Pinpoint the cell where the given text exists, returning its (X, Y) midpoint coordinate. 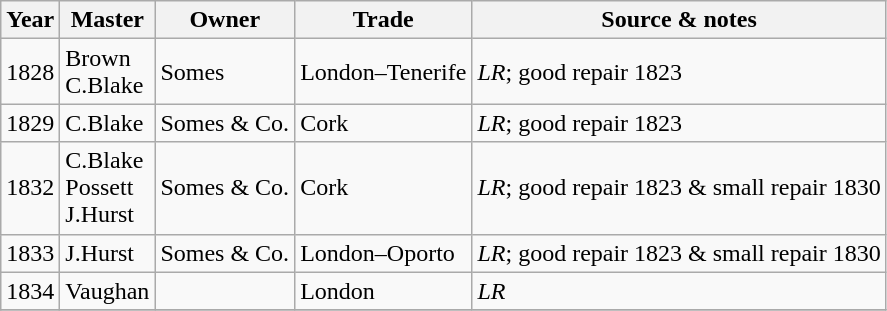
London–Oporto (384, 253)
1833 (30, 253)
1828 (30, 72)
London–Tenerife (384, 72)
J.Hurst (108, 253)
Owner (225, 20)
Somes (225, 72)
Trade (384, 20)
1834 (30, 291)
Year (30, 20)
BrownC.Blake (108, 72)
Vaughan (108, 291)
C.Blake (108, 123)
1829 (30, 123)
1832 (30, 188)
London (384, 291)
Master (108, 20)
LR (679, 291)
C.BlakePossettJ.Hurst (108, 188)
Source & notes (679, 20)
